Identify which cell holds the provided text, then report its (X, Y) central coordinate. 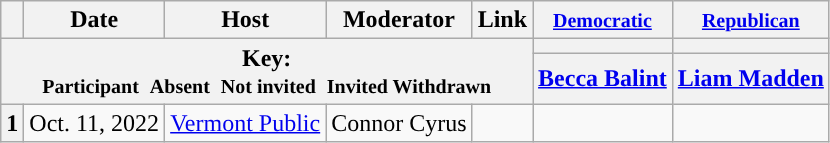
Host (246, 20)
Link (502, 20)
Republican (750, 20)
Connor Cyrus (399, 123)
Liam Madden (750, 78)
Key: Participant Absent Not invited Invited Withdrawn (267, 72)
Oct. 11, 2022 (94, 123)
Democratic (603, 20)
Becca Balint (603, 78)
Moderator (399, 20)
Date (94, 20)
Vermont Public (246, 123)
1 (12, 123)
